Return the [x, y] coordinate for the center point of the cell that contains the specified text.  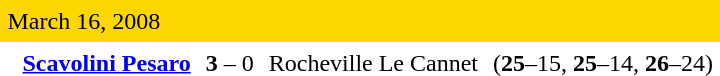
March 16, 2008 [243, 21]
